Find where the given text appears and provide that cell's center as (X, Y) coordinate. 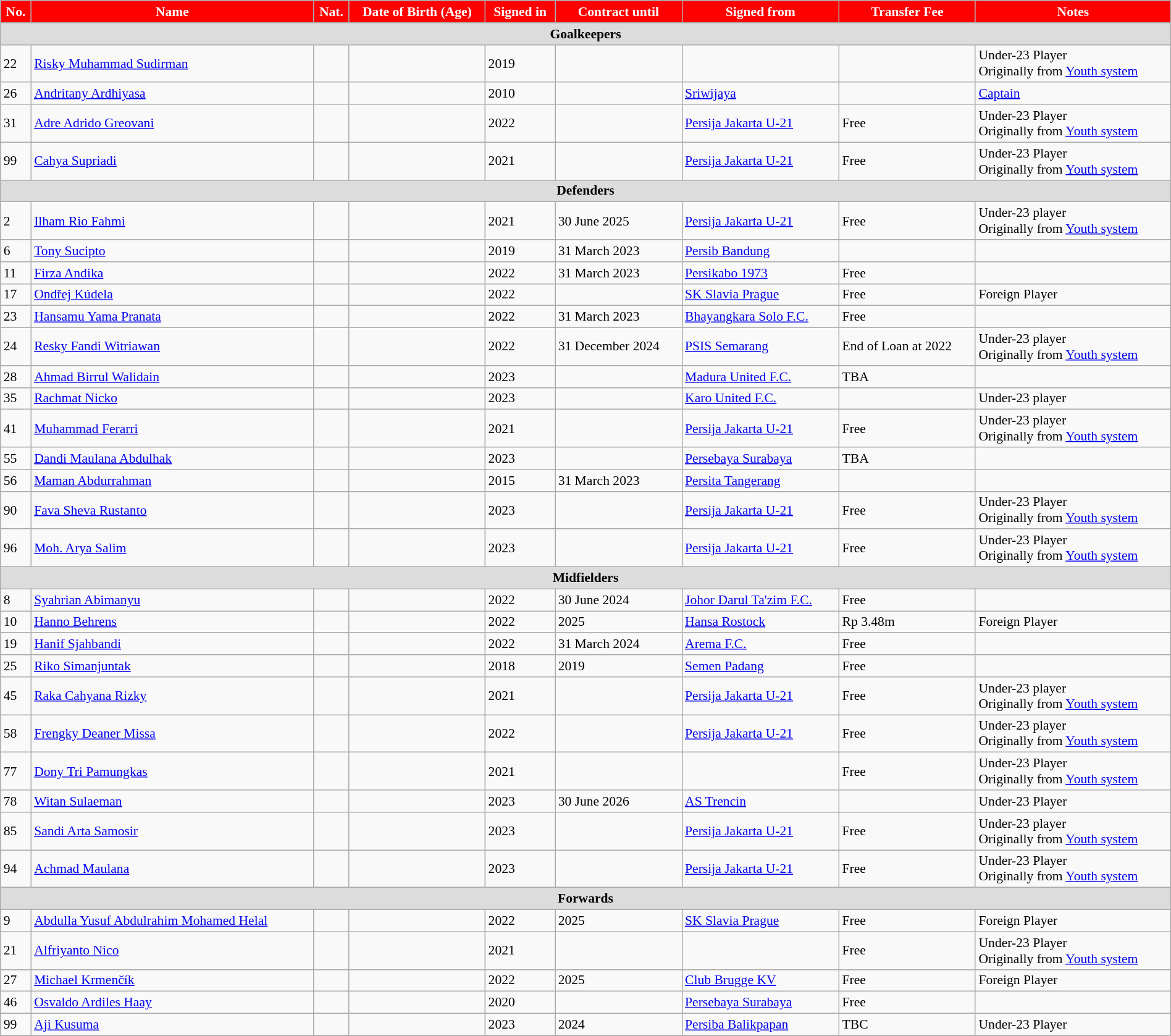
26 (16, 94)
Fava Sheva Rustanto (172, 510)
85 (16, 832)
96 (16, 549)
30 June 2025 (619, 221)
Andritany Ardhiyasa (172, 94)
Name (172, 12)
Muhammad Ferarri (172, 429)
Signed from (760, 12)
Rp 3.48m (907, 622)
Karo United F.C. (760, 398)
Signed in (520, 12)
Arema F.C. (760, 644)
27 (16, 980)
Osvaldo Ardiles Haay (172, 1003)
30 June 2026 (619, 801)
Under-23 player (1073, 398)
Club Brugge KV (760, 980)
78 (16, 801)
Nat. (331, 12)
AS Trencin (760, 801)
2024 (619, 1025)
Adre Adrido Greovani (172, 124)
Date of Birth (Age) (417, 12)
17 (16, 295)
Madura United F.C. (760, 377)
Hanif Sjahbandi (172, 644)
77 (16, 771)
Transfer Fee (907, 12)
2010 (520, 94)
Captain (1073, 94)
Tony Sucipto (172, 251)
Ahmad Birrul Walidain (172, 377)
6 (16, 251)
2018 (520, 666)
Johor Darul Ta'zim F.C. (760, 600)
10 (16, 622)
46 (16, 1003)
Contract until (619, 12)
94 (16, 869)
31 March 2024 (619, 644)
Hansamu Yama Pranata (172, 317)
Ilham Rio Fahmi (172, 221)
Cahya Supriadi (172, 161)
Notes (1073, 12)
8 (16, 600)
25 (16, 666)
Alfriyanto Nico (172, 950)
Firza Andika (172, 273)
90 (16, 510)
TBC (907, 1025)
45 (16, 696)
9 (16, 921)
End of Loan at 2022 (907, 347)
Hansa Rostock (760, 622)
Bhayangkara Solo F.C. (760, 317)
Ondřej Kúdela (172, 295)
Defenders (585, 191)
23 (16, 317)
55 (16, 458)
Persikabo 1973 (760, 273)
35 (16, 398)
Goalkeepers (585, 34)
58 (16, 734)
Dony Tri Pamungkas (172, 771)
Rachmat Nicko (172, 398)
Michael Krmenčík (172, 980)
Moh. Arya Salim (172, 549)
2020 (520, 1003)
Forwards (585, 899)
2015 (520, 481)
Risky Muhammad Sudirman (172, 63)
PSIS Semarang (760, 347)
41 (16, 429)
22 (16, 63)
Semen Padang (760, 666)
No. (16, 12)
2 (16, 221)
30 June 2024 (619, 600)
Abdulla Yusuf Abdulrahim Mohamed Helal (172, 921)
Sriwijaya (760, 94)
Riko Simanjuntak (172, 666)
Resky Fandi Witriawan (172, 347)
31 December 2024 (619, 347)
Persiba Balikpapan (760, 1025)
Midfielders (585, 578)
Achmad Maulana (172, 869)
Maman Abdurrahman (172, 481)
19 (16, 644)
Frengky Deaner Missa (172, 734)
28 (16, 377)
Persib Bandung (760, 251)
21 (16, 950)
Sandi Arta Samosir (172, 832)
24 (16, 347)
Hanno Behrens (172, 622)
Witan Sulaeman (172, 801)
Aji Kusuma (172, 1025)
Persita Tangerang (760, 481)
11 (16, 273)
Raka Cahyana Rizky (172, 696)
Syahrian Abimanyu (172, 600)
56 (16, 481)
31 (16, 124)
Dandi Maulana Abdulhak (172, 458)
